Return the [x, y] coordinate for the center point of the cell that contains the specified text.  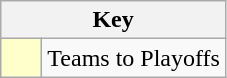
Key [114, 20]
Teams to Playoffs [134, 58]
